Extract the [X, Y] coordinate from the center of the cell holding the provided text.  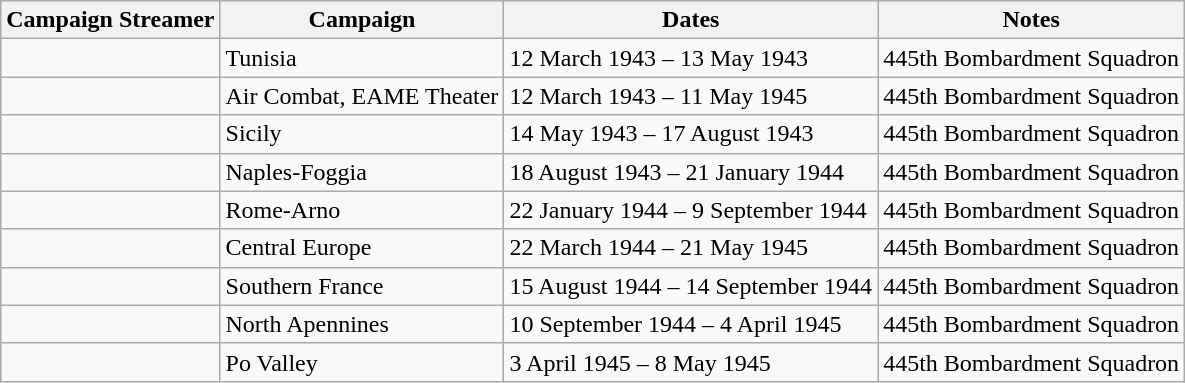
Tunisia [362, 58]
15 August 1944 – 14 September 1944 [691, 286]
Rome-Arno [362, 210]
Central Europe [362, 248]
Campaign [362, 20]
Southern France [362, 286]
Notes [1032, 20]
North Apennines [362, 324]
10 September 1944 – 4 April 1945 [691, 324]
18 August 1943 – 21 January 1944 [691, 172]
12 March 1943 – 13 May 1943 [691, 58]
Campaign Streamer [110, 20]
3 April 1945 – 8 May 1945 [691, 362]
Dates [691, 20]
Naples-Foggia [362, 172]
Po Valley [362, 362]
22 January 1944 – 9 September 1944 [691, 210]
14 May 1943 – 17 August 1943 [691, 134]
12 March 1943 – 11 May 1945 [691, 96]
Air Combat, EAME Theater [362, 96]
22 March 1944 – 21 May 1945 [691, 248]
Sicily [362, 134]
